Determine the [X, Y] coordinate at the center of the cell enclosing the given text.  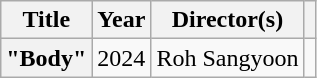
Director(s) [228, 20]
2024 [122, 58]
Year [122, 20]
"Body" [46, 58]
Title [46, 20]
Roh Sangyoon [228, 58]
